Pinpoint the cell where the given text exists, returning its (X, Y) midpoint coordinate. 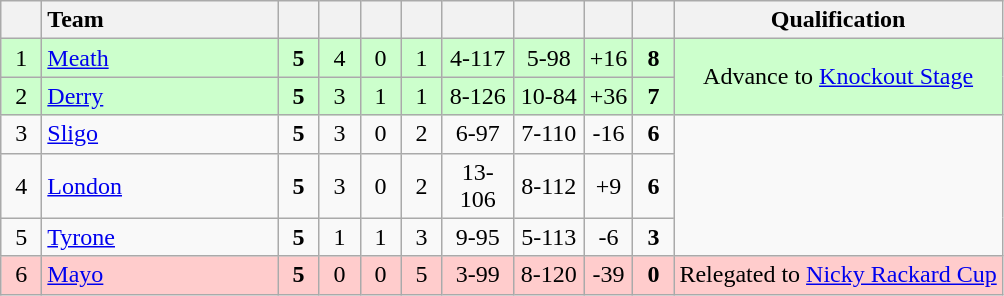
Team (160, 20)
Mayo (160, 275)
Relegated to Nicky Rackard Cup (838, 275)
3-99 (478, 275)
Sligo (160, 134)
Tyrone (160, 237)
Advance to Knockout Stage (838, 77)
Qualification (838, 20)
10-84 (548, 96)
5-113 (548, 237)
9-95 (478, 237)
8 (654, 58)
7 (654, 96)
7-110 (548, 134)
6-97 (478, 134)
13-106 (478, 186)
5-98 (548, 58)
+16 (608, 58)
Meath (160, 58)
4-117 (478, 58)
London (160, 186)
8-126 (478, 96)
+36 (608, 96)
+9 (608, 186)
8-112 (548, 186)
-6 (608, 237)
8-120 (548, 275)
-16 (608, 134)
Derry (160, 96)
-39 (608, 275)
